Return the (X, Y) coordinate for the center point of the cell that contains the specified text.  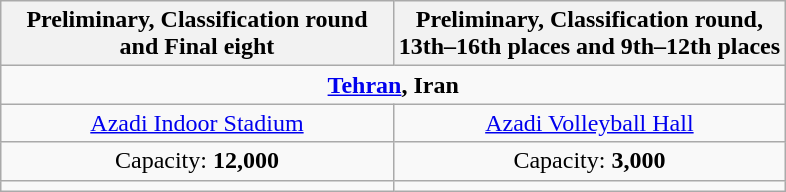
Azadi Indoor Stadium (197, 123)
Preliminary, Classification roundand Final eight (197, 34)
Tehran, Iran (394, 85)
Preliminary, Classification round,13th–16th places and 9th–12th places (589, 34)
Azadi Volleyball Hall (589, 123)
Capacity: 3,000 (589, 161)
Capacity: 12,000 (197, 161)
